Extract the (x, y) coordinate from the center of the cell holding the provided text.  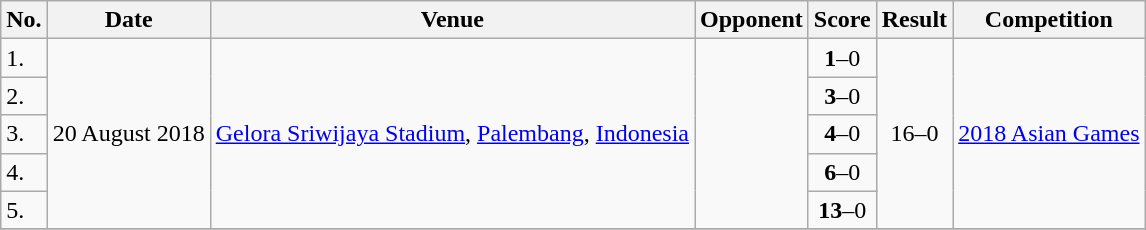
1–0 (842, 58)
13–0 (842, 210)
16–0 (914, 134)
1. (24, 58)
4–0 (842, 134)
Competition (1049, 20)
3. (24, 134)
6–0 (842, 172)
20 August 2018 (128, 134)
Opponent (752, 20)
3–0 (842, 96)
Date (128, 20)
2. (24, 96)
Venue (452, 20)
No. (24, 20)
Gelora Sriwijaya Stadium, Palembang, Indonesia (452, 134)
2018 Asian Games (1049, 134)
Result (914, 20)
4. (24, 172)
5. (24, 210)
Score (842, 20)
